Scan for the cell matching the given text and deliver its [X, Y] coordinate at center. 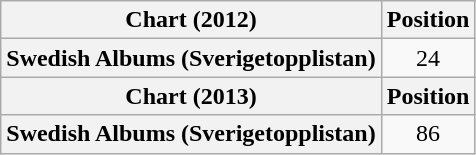
24 [428, 58]
Chart (2013) [191, 96]
Chart (2012) [191, 20]
86 [428, 134]
